Search for the cell housing the specified text and yield its [X, Y] center coordinate. 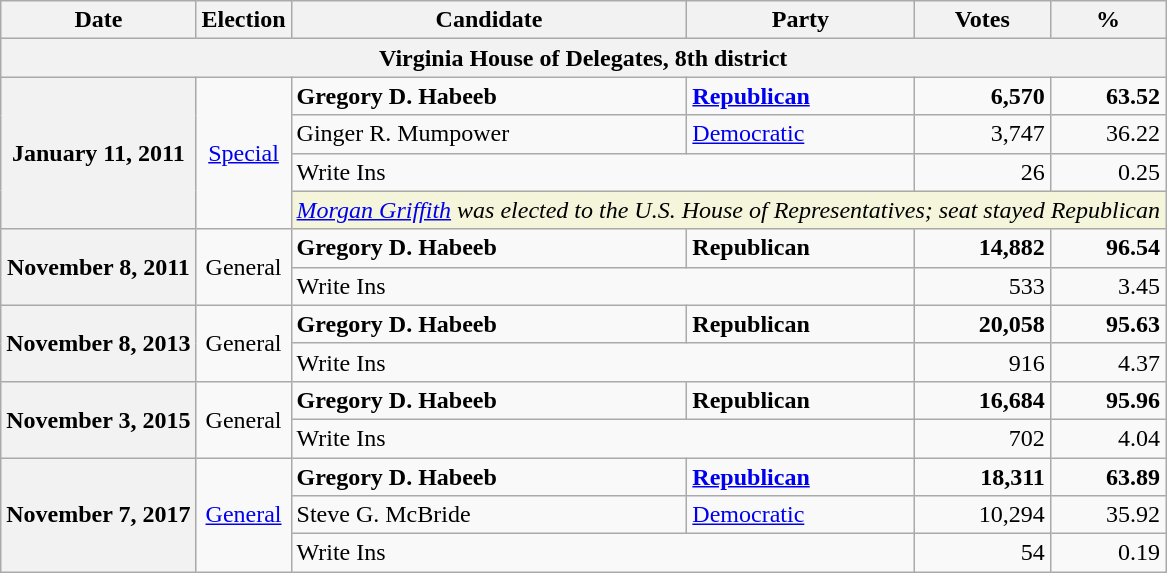
Date [98, 20]
November 8, 2011 [98, 267]
95.96 [1108, 400]
0.19 [1108, 553]
Special [244, 153]
January 11, 2011 [98, 153]
Morgan Griffith was elected to the U.S. House of Representatives; seat stayed Republican [728, 210]
18,311 [982, 477]
Virginia House of Delegates, 8th district [584, 58]
Candidate [489, 20]
63.89 [1108, 477]
November 3, 2015 [98, 419]
0.25 [1108, 172]
20,058 [982, 324]
35.92 [1108, 515]
4.37 [1108, 362]
10,294 [982, 515]
Steve G. McBride [489, 515]
Votes [982, 20]
26 [982, 172]
54 [982, 553]
Election [244, 20]
6,570 [982, 96]
96.54 [1108, 248]
% [1108, 20]
3.45 [1108, 286]
Ginger R. Mumpower [489, 134]
3,747 [982, 134]
November 8, 2013 [98, 343]
95.63 [1108, 324]
14,882 [982, 248]
Party [800, 20]
16,684 [982, 400]
63.52 [1108, 96]
36.22 [1108, 134]
916 [982, 362]
November 7, 2017 [98, 515]
4.04 [1108, 438]
533 [982, 286]
702 [982, 438]
